Capture the cell that displays the provided text and extract its [x, y] central coordinate. 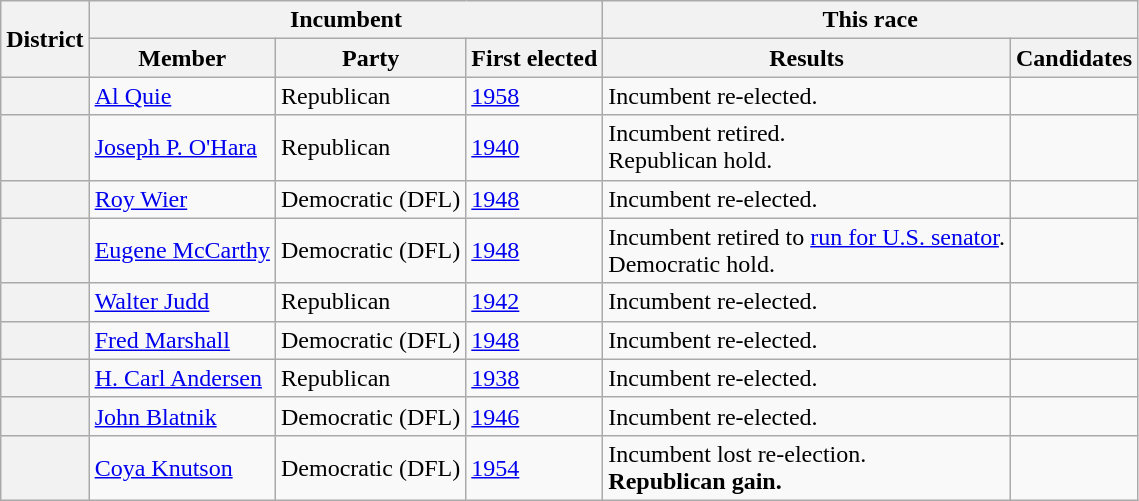
Incumbent [346, 20]
Incumbent retired to run for U.S. senator.Democratic hold. [807, 250]
Joseph P. O'Hara [182, 148]
Eugene McCarthy [182, 250]
1946 [534, 416]
District [45, 39]
Incumbent lost re-election.Republican gain. [807, 468]
Coya Knutson [182, 468]
First elected [534, 58]
1958 [534, 96]
Walter Judd [182, 302]
Member [182, 58]
1938 [534, 378]
1942 [534, 302]
1954 [534, 468]
Roy Wier [182, 199]
Party [370, 58]
Incumbent retired.Republican hold. [807, 148]
H. Carl Andersen [182, 378]
Fred Marshall [182, 340]
1940 [534, 148]
Results [807, 58]
John Blatnik [182, 416]
Candidates [1074, 58]
Al Quie [182, 96]
This race [870, 20]
